Search for the cell housing the specified text and yield its (x, y) center coordinate. 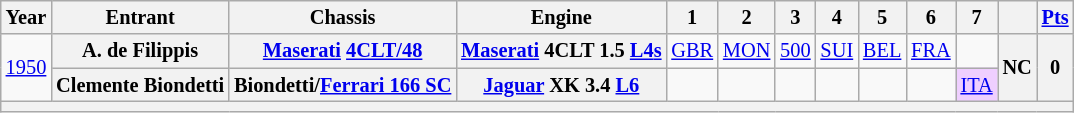
Maserati 4CLT/48 (342, 51)
BEL (882, 51)
5 (882, 17)
Year (26, 17)
3 (795, 17)
Clemente Biondetti (140, 85)
6 (930, 17)
ITA (977, 85)
GBR (692, 51)
500 (795, 51)
Biondetti/Ferrari 166 SC (342, 85)
7 (977, 17)
4 (838, 17)
Maserati 4CLT 1.5 L4s (561, 51)
A. de Filippis (140, 51)
Chassis (342, 17)
MON (746, 51)
2 (746, 17)
1950 (26, 68)
Pts (1056, 17)
Engine (561, 17)
SUI (838, 51)
0 (1056, 68)
Jaguar XK 3.4 L6 (561, 85)
FRA (930, 51)
NC (1018, 68)
Entrant (140, 17)
1 (692, 17)
